Identify which cell holds the provided text, then report its [X, Y] central coordinate. 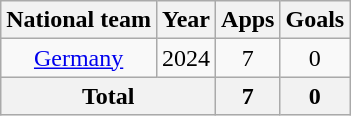
Apps [248, 20]
Germany [79, 58]
Year [186, 20]
Goals [315, 20]
2024 [186, 58]
Total [108, 96]
National team [79, 20]
